Output the [X, Y] coordinate of the center of the cell containing the given text.  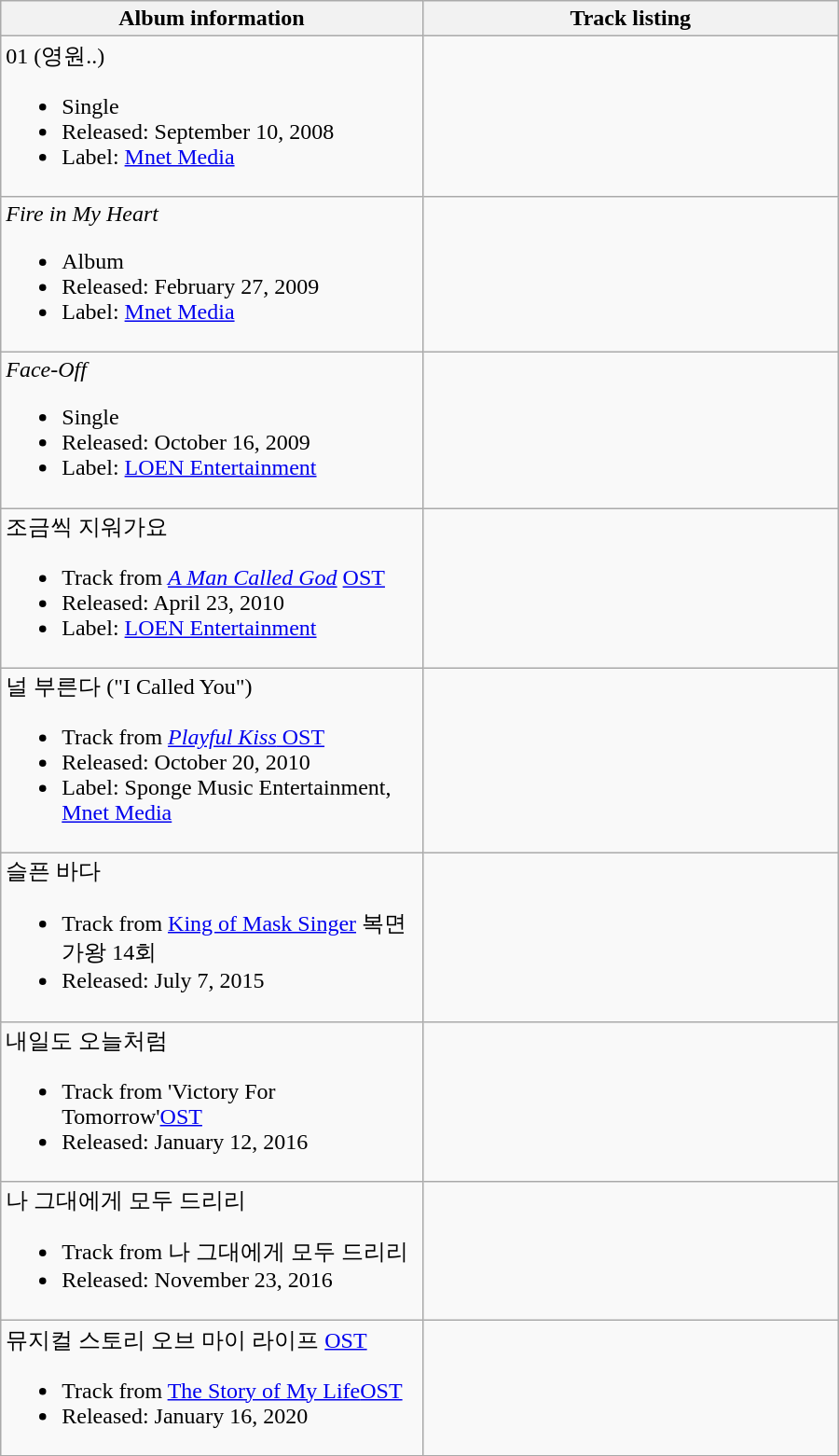
01 (영원..)SingleReleased: September 10, 2008Label: Mnet Media [212, 117]
Album information [212, 19]
내일도 오늘처럼Track from 'Victory For Tomorrow'OSTReleased: January 12, 2016 [212, 1102]
Fire in My HeartAlbumReleased: February 27, 2009Label: Mnet Media [212, 274]
나 그대에게 모두 드리리Track from 나 그대에게 모두 드리리Released: November 23, 2016 [212, 1252]
슬픈 바다Track from King of Mask Singer 복면가왕 14회Released: July 7, 2015 [212, 938]
Track listing [630, 19]
뮤지컬 스토리 오브 마이 라이프 OSTTrack from The Story of My LifeOSTReleased: January 16, 2020 [212, 1388]
Face-OffSingleReleased: October 16, 2009Label: LOEN Entertainment [212, 429]
조금씩 지워가요Track from A Man Called God OSTReleased: April 23, 2010Label: LOEN Entertainment [212, 588]
널 부른다 ("I Called You")Track from Playful Kiss OSTReleased: October 20, 2010Label: Sponge Music Entertainment, Mnet Media [212, 761]
